Extract the [X, Y] coordinate from the center of the cell holding the provided text.  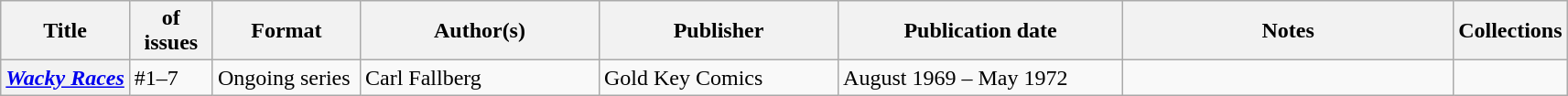
Author(s) [480, 31]
Gold Key Comics [718, 78]
August 1969 – May 1972 [981, 78]
Carl Fallberg [480, 78]
Publication date [981, 31]
#1–7 [170, 78]
Ongoing series [286, 78]
Collections [1510, 31]
Notes [1289, 31]
Wacky Races [66, 78]
Title [66, 31]
Format [286, 31]
of issues [170, 31]
Publisher [718, 31]
